From the cell containing the given text, extract its center point as (X, Y) coordinate. 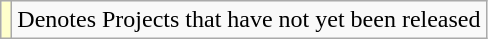
Denotes Projects that have not yet been released (249, 20)
